Extract the (X, Y) coordinate from the center of the cell holding the provided text.  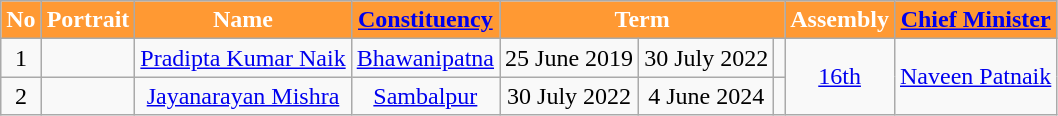
Naveen Patnaik (975, 77)
Sambalpur (425, 96)
Jayanarayan Mishra (243, 96)
2 (21, 96)
Assembly (840, 20)
Bhawanipatna (425, 58)
Portrait (88, 20)
4 June 2024 (706, 96)
1 (21, 58)
No (21, 20)
Term (642, 20)
25 June 2019 (570, 58)
Chief Minister (975, 20)
Constituency (425, 20)
Pradipta Kumar Naik (243, 58)
16th (840, 77)
Name (243, 20)
